Output the (x, y) coordinate of the center of the cell containing the given text.  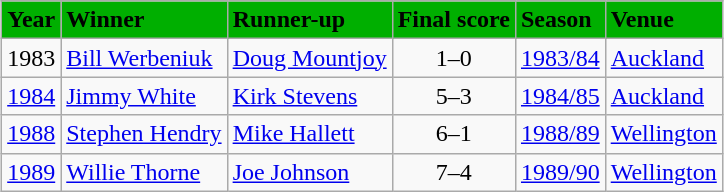
Mike Hallett (310, 134)
Winner (144, 20)
1989 (32, 172)
7–4 (454, 172)
Venue (664, 20)
Bill Werbeniuk (144, 58)
Willie Thorne (144, 172)
Final score (454, 20)
1984/85 (560, 96)
1988 (32, 134)
1983/84 (560, 58)
5–3 (454, 96)
Jimmy White (144, 96)
6–1 (454, 134)
Kirk Stevens (310, 96)
Doug Mountjoy (310, 58)
Season (560, 20)
1–0 (454, 58)
1989/90 (560, 172)
Joe Johnson (310, 172)
Runner-up (310, 20)
1988/89 (560, 134)
Stephen Hendry (144, 134)
Year (32, 20)
1984 (32, 96)
1983 (32, 58)
